Determine the [x, y] coordinate at the center of the cell enclosing the given text.  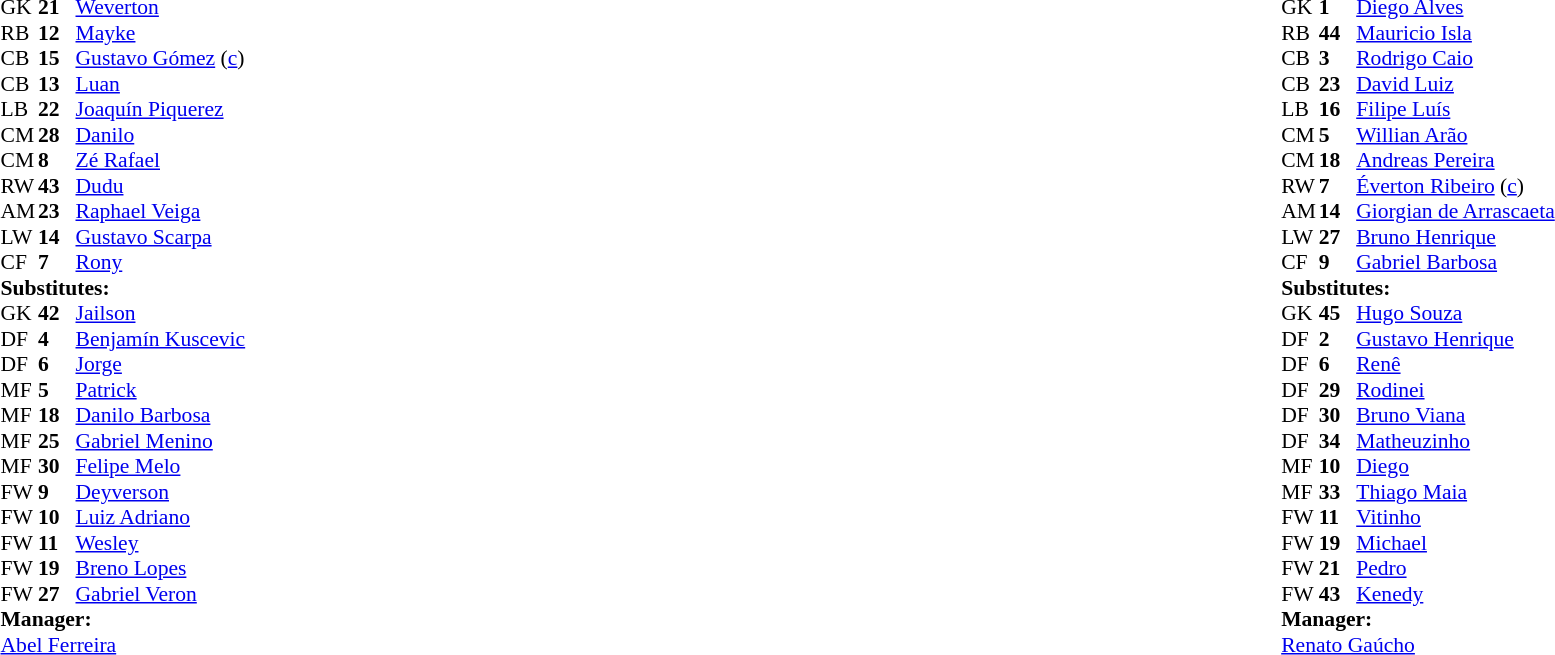
Andreas Pereira [1456, 161]
Jorge [161, 365]
Rodinei [1456, 390]
Patrick [161, 390]
David Luiz [1456, 84]
15 [57, 59]
Gabriel Veron [161, 594]
Bruno Henrique [1456, 237]
Wesley [161, 543]
16 [1338, 109]
45 [1338, 313]
Hugo Souza [1456, 313]
Luiz Adriano [161, 517]
Gabriel Menino [161, 441]
Giorgian de Arrascaeta [1456, 211]
21 [1338, 569]
3 [1338, 59]
Kenedy [1456, 594]
12 [57, 33]
Joaquín Piquerez [161, 109]
Mauricio Isla [1456, 33]
Raphael Veiga [161, 211]
Renê [1456, 365]
2 [1338, 339]
Danilo Barbosa [161, 415]
Michael [1456, 543]
8 [57, 161]
Jailson [161, 313]
Pedro [1456, 569]
13 [57, 84]
25 [57, 441]
Danilo [161, 135]
4 [57, 339]
Rony [161, 263]
33 [1338, 492]
Diego [1456, 467]
Thiago Maia [1456, 492]
Gustavo Gómez (c) [161, 59]
29 [1338, 390]
Vitinho [1456, 517]
Gustavo Henrique [1456, 339]
Luan [161, 84]
Éverton Ribeiro (c) [1456, 186]
Zé Rafael [161, 161]
Breno Lopes [161, 569]
Deyverson [161, 492]
Willian Arão [1456, 135]
Benjamín Kuscevic [161, 339]
Felipe Melo [161, 467]
Bruno Viana [1456, 415]
42 [57, 313]
Gabriel Barbosa [1456, 263]
28 [57, 135]
Rodrigo Caio [1456, 59]
Dudu [161, 186]
34 [1338, 441]
Matheuzinho [1456, 441]
22 [57, 109]
Filipe Luís [1456, 109]
44 [1338, 33]
Gustavo Scarpa [161, 237]
Mayke [161, 33]
